Capture the cell that displays the provided text and extract its (X, Y) central coordinate. 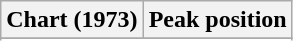
Chart (1973) (72, 20)
Peak position (218, 20)
